Extract the [X, Y] coordinate from the center of the cell holding the provided text.  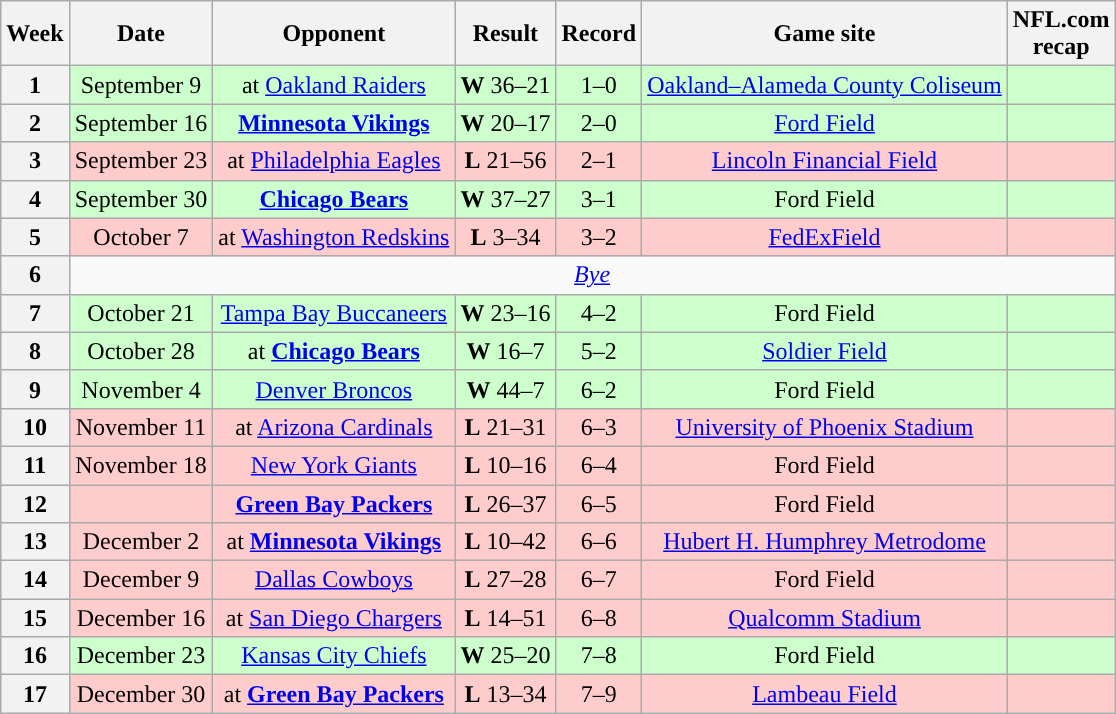
Dallas Cowboys [334, 580]
L 26–37 [506, 503]
October 7 [141, 237]
at Philadelphia Eagles [334, 161]
6–2 [599, 389]
3 [35, 161]
September 23 [141, 161]
at Chicago Bears [334, 351]
at Oakland Raiders [334, 85]
at Green Bay Packers [334, 694]
W 16–7 [506, 351]
1 [35, 85]
Denver Broncos [334, 389]
2–0 [599, 123]
Chicago Bears [334, 199]
14 [35, 580]
9 [35, 389]
Minnesota Vikings [334, 123]
NFL.comrecap [1061, 34]
6–3 [599, 427]
Lambeau Field [825, 694]
Soldier Field [825, 351]
Game site [825, 34]
Oakland–Alameda County Coliseum [825, 85]
5–2 [599, 351]
6–4 [599, 465]
L 14–51 [506, 618]
8 [35, 351]
L 3–34 [506, 237]
at Minnesota Vikings [334, 542]
11 [35, 465]
16 [35, 656]
4–2 [599, 313]
December 16 [141, 618]
W 23–16 [506, 313]
10 [35, 427]
September 30 [141, 199]
Opponent [334, 34]
4 [35, 199]
7–8 [599, 656]
December 9 [141, 580]
November 4 [141, 389]
New York Giants [334, 465]
2 [35, 123]
November 11 [141, 427]
L 10–42 [506, 542]
Lincoln Financial Field [825, 161]
W 20–17 [506, 123]
December 23 [141, 656]
December 30 [141, 694]
Hubert H. Humphrey Metrodome [825, 542]
13 [35, 542]
L 21–31 [506, 427]
L 21–56 [506, 161]
6–7 [599, 580]
W 36–21 [506, 85]
7 [35, 313]
6–6 [599, 542]
W 25–20 [506, 656]
6–5 [599, 503]
December 2 [141, 542]
L 27–28 [506, 580]
17 [35, 694]
7–9 [599, 694]
September 16 [141, 123]
Record [599, 34]
Qualcomm Stadium [825, 618]
2–1 [599, 161]
6–8 [599, 618]
Green Bay Packers [334, 503]
October 21 [141, 313]
at Arizona Cardinals [334, 427]
November 18 [141, 465]
L 13–34 [506, 694]
University of Phoenix Stadium [825, 427]
October 28 [141, 351]
15 [35, 618]
L 10–16 [506, 465]
Result [506, 34]
Week [35, 34]
3–1 [599, 199]
12 [35, 503]
Bye [592, 275]
Kansas City Chiefs [334, 656]
W 37–27 [506, 199]
at San Diego Chargers [334, 618]
6 [35, 275]
September 9 [141, 85]
1–0 [599, 85]
Date [141, 34]
5 [35, 237]
Tampa Bay Buccaneers [334, 313]
at Washington Redskins [334, 237]
3–2 [599, 237]
FedExField [825, 237]
W 44–7 [506, 389]
